Return (X, Y) of the center of cell containing provided text 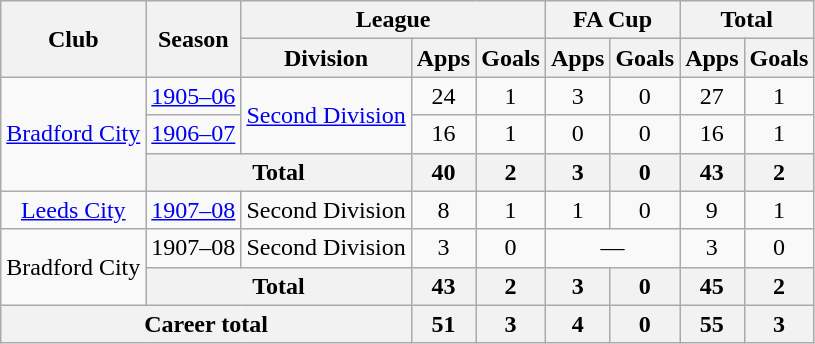
27 (712, 96)
51 (443, 324)
League (394, 20)
8 (443, 210)
1906–07 (194, 134)
Career total (206, 324)
1905–06 (194, 96)
9 (712, 210)
— (612, 248)
45 (712, 286)
40 (443, 172)
4 (577, 324)
Division (326, 58)
Season (194, 39)
Leeds City (74, 210)
24 (443, 96)
55 (712, 324)
FA Cup (612, 20)
Club (74, 39)
